Output the [X, Y] coordinate of the center of the cell containing the given text.  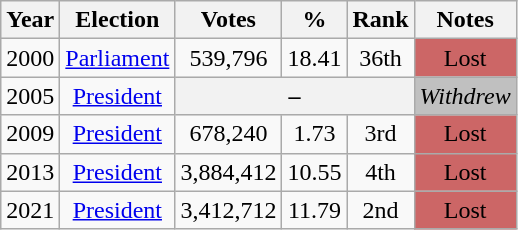
2000 [30, 58]
10.55 [314, 172]
Parliament [118, 58]
– [294, 96]
2nd [380, 210]
2021 [30, 210]
2013 [30, 172]
3rd [380, 134]
3,884,412 [228, 172]
% [314, 20]
Withdrew [465, 96]
4th [380, 172]
Votes [228, 20]
3,412,712 [228, 210]
1.73 [314, 134]
2005 [30, 96]
Election [118, 20]
678,240 [228, 134]
Year [30, 20]
2009 [30, 134]
36th [380, 58]
539,796 [228, 58]
Rank [380, 20]
18.41 [314, 58]
Notes [465, 20]
11.79 [314, 210]
